Output the (X, Y) coordinate of the center of the cell containing the given text.  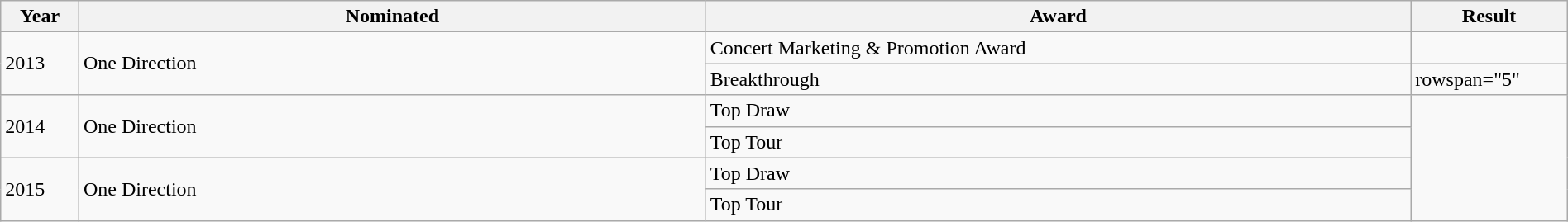
Award (1059, 17)
Year (40, 17)
2013 (40, 64)
2014 (40, 126)
Breakthrough (1059, 79)
Nominated (392, 17)
2015 (40, 189)
rowspan="5" (1489, 79)
Concert Marketing & Promotion Award (1059, 48)
Result (1489, 17)
